Return [X, Y] of the center of cell containing provided text 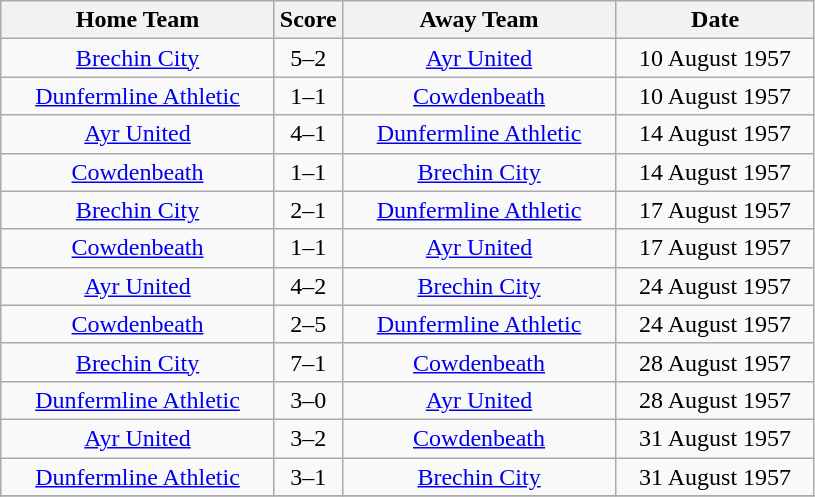
Away Team [479, 20]
Score [308, 20]
Home Team [138, 20]
3–1 [308, 477]
2–1 [308, 210]
3–2 [308, 438]
5–2 [308, 58]
7–1 [308, 362]
4–2 [308, 286]
Date [716, 20]
3–0 [308, 400]
2–5 [308, 324]
4–1 [308, 134]
